Return [x, y] of the center of cell containing provided text 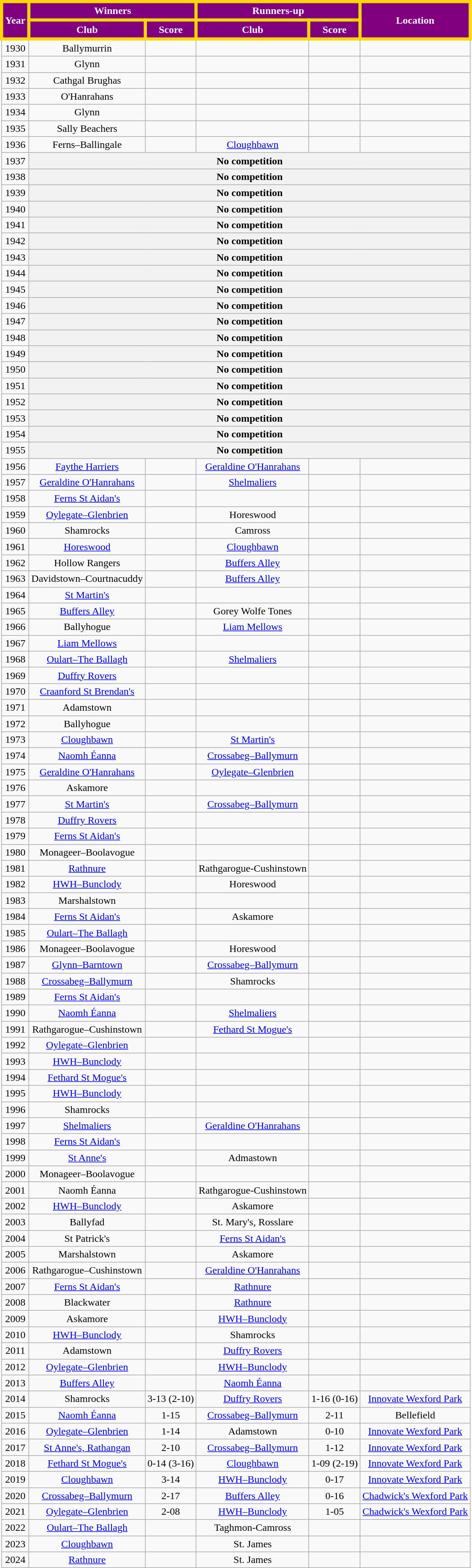
1961 [15, 547]
1953 [15, 418]
2024 [15, 1560]
3-14 [171, 1479]
Ballyfad [87, 1222]
1956 [15, 466]
St Patrick's [87, 1238]
1969 [15, 675]
Year [15, 20]
1989 [15, 997]
1959 [15, 515]
1938 [15, 177]
Gorey Wolfe Tones [252, 611]
St Anne's [87, 1158]
2-08 [171, 1512]
1985 [15, 933]
2019 [15, 1479]
2020 [15, 1495]
1988 [15, 981]
1976 [15, 788]
1939 [15, 193]
2022 [15, 1528]
1968 [15, 659]
1967 [15, 643]
1947 [15, 322]
2013 [15, 1383]
1946 [15, 305]
1957 [15, 483]
1941 [15, 225]
2011 [15, 1351]
1965 [15, 611]
0-10 [334, 1431]
2-11 [334, 1415]
1958 [15, 499]
Ballymurrin [87, 47]
1991 [15, 1029]
1978 [15, 820]
1986 [15, 949]
2007 [15, 1287]
0-17 [334, 1479]
1970 [15, 691]
Blackwater [87, 1303]
Craanford St Brendan's [87, 691]
1955 [15, 450]
1996 [15, 1110]
Runners-up [278, 11]
1998 [15, 1142]
1932 [15, 80]
1983 [15, 900]
1948 [15, 338]
0-16 [334, 1495]
2012 [15, 1367]
Bellefield [415, 1415]
Ferns–Ballingale [87, 145]
1966 [15, 627]
1954 [15, 434]
1977 [15, 804]
1973 [15, 740]
1949 [15, 354]
1943 [15, 257]
Taghmon-Camross [252, 1528]
1964 [15, 595]
2016 [15, 1431]
1960 [15, 531]
Hollow Rangers [87, 563]
1933 [15, 96]
1992 [15, 1045]
1-16 (0-16) [334, 1399]
1940 [15, 209]
1936 [15, 145]
O'Hanrahans [87, 96]
1981 [15, 868]
1945 [15, 289]
1999 [15, 1158]
2021 [15, 1512]
2-10 [171, 1447]
2-17 [171, 1495]
1950 [15, 370]
1934 [15, 112]
1935 [15, 128]
1952 [15, 402]
1993 [15, 1061]
Faythe Harriers [87, 466]
2006 [15, 1271]
2002 [15, 1206]
1994 [15, 1077]
1972 [15, 724]
0-14 (3-16) [171, 1463]
St Anne's, Rathangan [87, 1447]
2015 [15, 1415]
2009 [15, 1319]
2010 [15, 1335]
1951 [15, 386]
1942 [15, 241]
1971 [15, 707]
3-13 (2-10) [171, 1399]
Admastown [252, 1158]
Camross [252, 531]
2003 [15, 1222]
1-12 [334, 1447]
Sally Beachers [87, 128]
2005 [15, 1254]
1-14 [171, 1431]
1-09 (2-19) [334, 1463]
1984 [15, 916]
1997 [15, 1126]
2017 [15, 1447]
2023 [15, 1544]
1982 [15, 884]
1937 [15, 161]
1974 [15, 756]
St. Mary's, Rosslare [252, 1222]
1963 [15, 579]
1979 [15, 836]
2014 [15, 1399]
1987 [15, 965]
1990 [15, 1013]
1980 [15, 852]
2001 [15, 1190]
1-05 [334, 1512]
Winners [113, 11]
1962 [15, 563]
2004 [15, 1238]
1944 [15, 273]
2008 [15, 1303]
Location [415, 20]
Cathgal Brughas [87, 80]
2000 [15, 1174]
1931 [15, 64]
1-15 [171, 1415]
2018 [15, 1463]
1930 [15, 47]
1995 [15, 1094]
Davidstown–Courtnacuddy [87, 579]
1975 [15, 772]
Glynn–Barntown [87, 965]
